Extract the [X, Y] coordinate from the center of the cell holding the provided text.  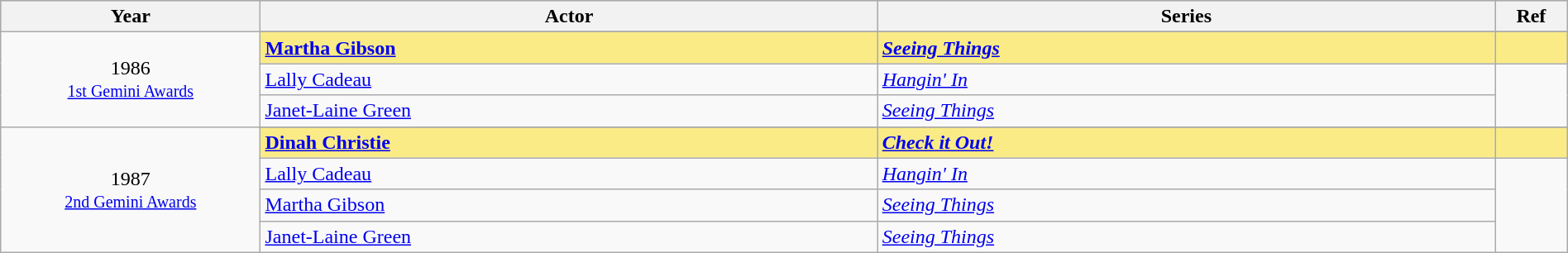
1987 2nd Gemini Awards [131, 189]
Ref [1532, 17]
Series [1186, 17]
Actor [569, 17]
1986 1st Gemini Awards [131, 79]
Year [131, 17]
Dinah Christie [569, 142]
Check it Out! [1186, 142]
